Return [x, y] of the center of cell containing provided text 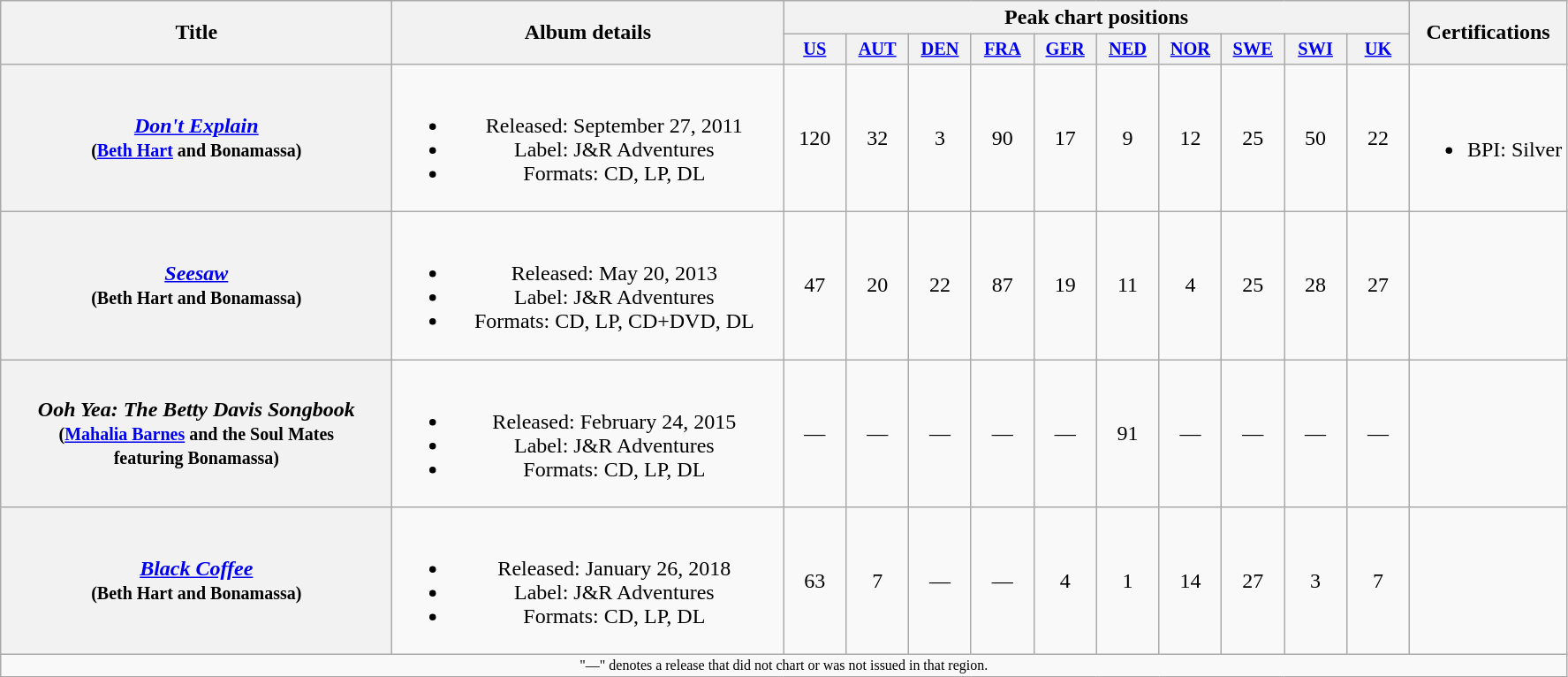
GER [1065, 49]
Released: January 26, 2018Label: J&R AdventuresFormats: CD, LP, DL [588, 582]
47 [814, 286]
14 [1191, 582]
50 [1316, 138]
87 [1002, 286]
SWE [1253, 49]
"—" denotes a release that did not chart or was not issued in that region. [784, 666]
17 [1065, 138]
9 [1127, 138]
28 [1316, 286]
20 [878, 286]
Title [196, 33]
Black Coffee(Beth Hart and Bonamassa) [196, 582]
DEN [940, 49]
NED [1127, 49]
11 [1127, 286]
Peak chart positions [1097, 18]
90 [1002, 138]
Released: February 24, 2015Label: J&R AdventuresFormats: CD, LP, DL [588, 433]
Seesaw(Beth Hart and Bonamassa) [196, 286]
12 [1191, 138]
AUT [878, 49]
1 [1127, 582]
Don't Explain(Beth Hart and Bonamassa) [196, 138]
19 [1065, 286]
BPI: Silver [1488, 138]
UK [1378, 49]
NOR [1191, 49]
32 [878, 138]
Ooh Yea: The Betty Davis Songbook(Mahalia Barnes and the Soul Matesfeaturing Bonamassa) [196, 433]
US [814, 49]
Certifications [1488, 33]
91 [1127, 433]
Released: September 27, 2011Label: J&R AdventuresFormats: CD, LP, DL [588, 138]
63 [814, 582]
Album details [588, 33]
Released: May 20, 2013Label: J&R AdventuresFormats: CD, LP, CD+DVD, DL [588, 286]
FRA [1002, 49]
SWI [1316, 49]
120 [814, 138]
